Return (X, Y) of the center of cell containing provided text 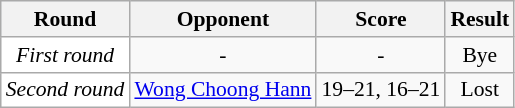
Opponent (222, 19)
First round (66, 55)
Lost (480, 90)
Result (480, 19)
Round (66, 19)
Score (380, 19)
Second round (66, 90)
Bye (480, 55)
19–21, 16–21 (380, 90)
Wong Choong Hann (222, 90)
